Locate the cell with the specified text and output its [X, Y] center coordinate. 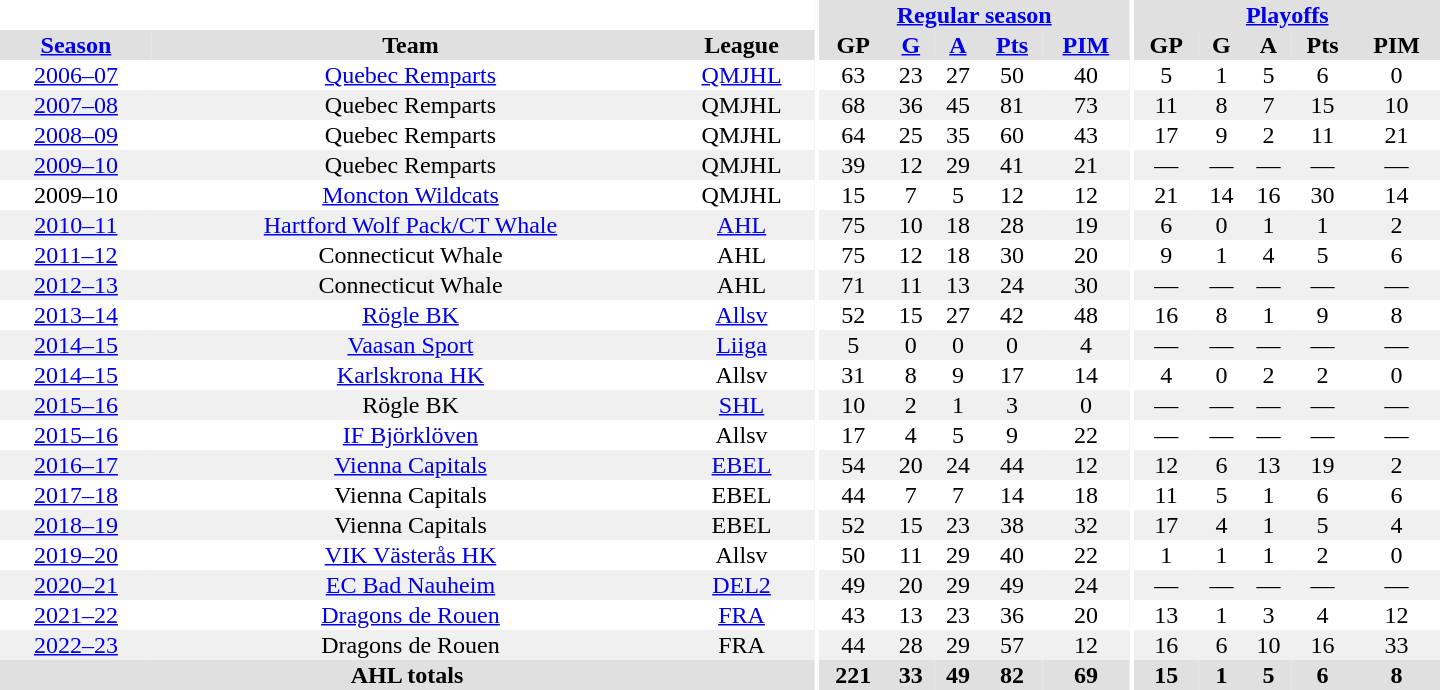
42 [1012, 315]
31 [853, 375]
2012–13 [76, 285]
48 [1086, 315]
2018–19 [76, 525]
2008–09 [76, 135]
Playoffs [1287, 15]
2013–14 [76, 315]
DEL2 [742, 585]
IF Björklöven [410, 435]
2017–18 [76, 495]
Regular season [974, 15]
EC Bad Nauheim [410, 585]
2016–17 [76, 465]
2022–23 [76, 645]
Moncton Wildcats [410, 195]
2011–12 [76, 255]
38 [1012, 525]
League [742, 45]
Hartford Wolf Pack/CT Whale [410, 225]
VIK Västerås HK [410, 555]
2010–11 [76, 225]
54 [853, 465]
57 [1012, 645]
Liiga [742, 345]
Team [410, 45]
64 [853, 135]
AHL totals [407, 675]
68 [853, 105]
2020–21 [76, 585]
2006–07 [76, 75]
35 [958, 135]
221 [853, 675]
41 [1012, 165]
Karlskrona HK [410, 375]
2007–08 [76, 105]
63 [853, 75]
69 [1086, 675]
2019–20 [76, 555]
32 [1086, 525]
71 [853, 285]
81 [1012, 105]
60 [1012, 135]
SHL [742, 405]
Vaasan Sport [410, 345]
25 [910, 135]
Season [76, 45]
73 [1086, 105]
82 [1012, 675]
2021–22 [76, 615]
45 [958, 105]
39 [853, 165]
